Return [x, y] of the center of cell containing provided text 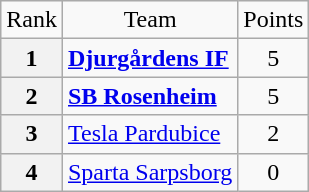
Rank [32, 20]
3 [32, 134]
Tesla Pardubice [150, 134]
Sparta Sarpsborg [150, 172]
1 [32, 58]
Team [150, 20]
0 [274, 172]
Djurgårdens IF [150, 58]
Points [274, 20]
SB Rosenheim [150, 96]
4 [32, 172]
